Scan for the cell matching the given text and deliver its [X, Y] coordinate at center. 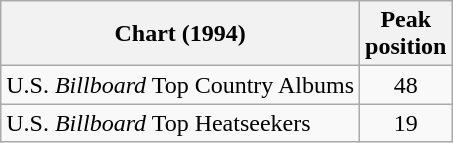
19 [406, 123]
Peakposition [406, 34]
U.S. Billboard Top Country Albums [180, 85]
48 [406, 85]
U.S. Billboard Top Heatseekers [180, 123]
Chart (1994) [180, 34]
